For the text-containing cell, return its midpoint in (X, Y) coordinate format. 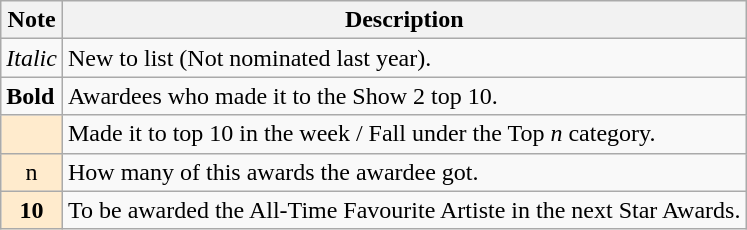
To be awarded the All-Time Favourite Artiste in the next Star Awards. (404, 210)
10 (32, 210)
Made it to top 10 in the week / Fall under the Top n category. (404, 134)
How many of this awards the awardee got. (404, 172)
New to list (Not nominated last year). (404, 58)
Awardees who made it to the Show 2 top 10. (404, 96)
Bold (32, 96)
Note (32, 20)
Italic (32, 58)
Description (404, 20)
n (32, 172)
